Locate the cell with the specified text and output its (x, y) center coordinate. 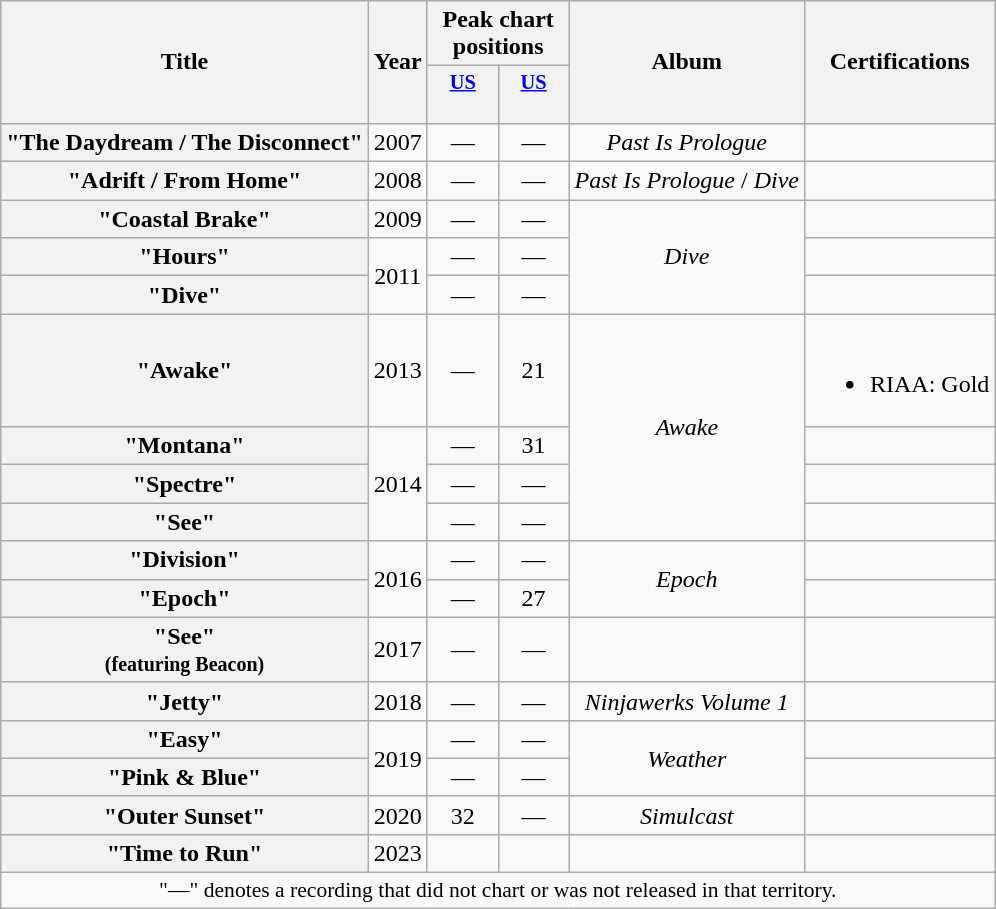
2018 (398, 701)
27 (534, 598)
"Jetty" (185, 701)
2013 (398, 370)
Year (398, 62)
2007 (398, 142)
"The Daydream / The Disconnect" (185, 142)
31 (534, 446)
Album (686, 62)
2019 (398, 758)
2008 (398, 181)
2017 (398, 650)
"Dive" (185, 295)
2009 (398, 219)
"See" (185, 522)
Peak chart positions (498, 34)
"Easy" (185, 739)
"Coastal Brake" (185, 219)
2023 (398, 853)
2014 (398, 484)
"Adrift / From Home" (185, 181)
"Division" (185, 560)
Epoch (686, 579)
Weather (686, 758)
"—" denotes a recording that did not chart or was not released in that territory. (498, 891)
Certifications (899, 62)
Ninjawerks Volume 1 (686, 701)
2011 (398, 276)
32 (462, 815)
"Montana" (185, 446)
Past Is Prologue (686, 142)
Simulcast (686, 815)
"Outer Sunset" (185, 815)
2016 (398, 579)
"Spectre" (185, 484)
RIAA: Gold (899, 370)
"Hours" (185, 257)
2020 (398, 815)
Title (185, 62)
"Pink & Blue" (185, 777)
Past Is Prologue / Dive (686, 181)
"Time to Run" (185, 853)
21 (534, 370)
Awake (686, 428)
"Awake" (185, 370)
"Epoch" (185, 598)
"See"(featuring Beacon) (185, 650)
Dive (686, 257)
